Return the [x, y] coordinate for the center point of the cell that contains the specified text.  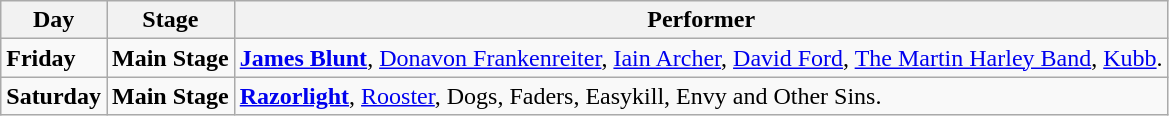
Performer [701, 20]
James Blunt, Donavon Frankenreiter, Iain Archer, David Ford, The Martin Harley Band, Kubb. [701, 58]
Stage [170, 20]
Razorlight, Rooster, Dogs, Faders, Easykill, Envy and Other Sins. [701, 96]
Saturday [54, 96]
Day [54, 20]
Friday [54, 58]
